Provide the [x, y] coordinate of the cell's center where the given text is located.  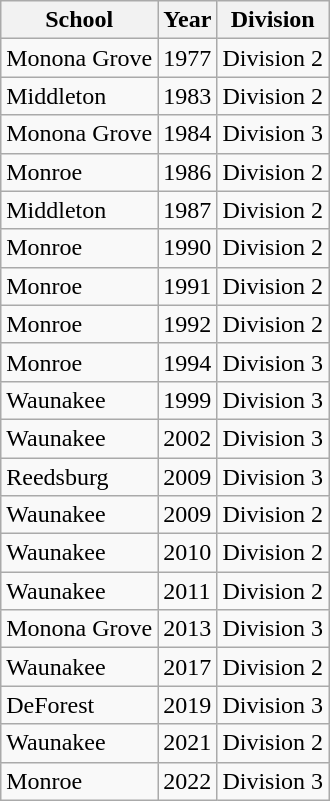
2002 [188, 438]
2022 [188, 781]
1984 [188, 134]
2010 [188, 553]
2019 [188, 705]
1987 [188, 210]
Division [273, 20]
2011 [188, 591]
2013 [188, 629]
DeForest [80, 705]
1994 [188, 362]
1977 [188, 58]
2017 [188, 667]
School [80, 20]
2021 [188, 743]
Reedsburg [80, 477]
1986 [188, 172]
1992 [188, 324]
1999 [188, 400]
1991 [188, 286]
Year [188, 20]
1983 [188, 96]
1990 [188, 248]
